Extract the (X, Y) coordinate from the center of the cell holding the provided text.  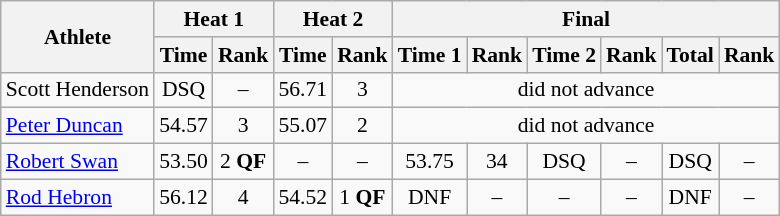
56.71 (302, 90)
Total (690, 55)
2 QF (244, 162)
1 QF (362, 197)
Scott Henderson (78, 90)
53.50 (184, 162)
Final (586, 19)
Athlete (78, 36)
53.75 (430, 162)
4 (244, 197)
Time 2 (564, 55)
55.07 (302, 126)
Time 1 (430, 55)
54.57 (184, 126)
56.12 (184, 197)
2 (362, 126)
Robert Swan (78, 162)
54.52 (302, 197)
Peter Duncan (78, 126)
Heat 2 (332, 19)
Heat 1 (214, 19)
Rod Hebron (78, 197)
34 (498, 162)
